Scan for the cell matching the given text and deliver its [X, Y] coordinate at center. 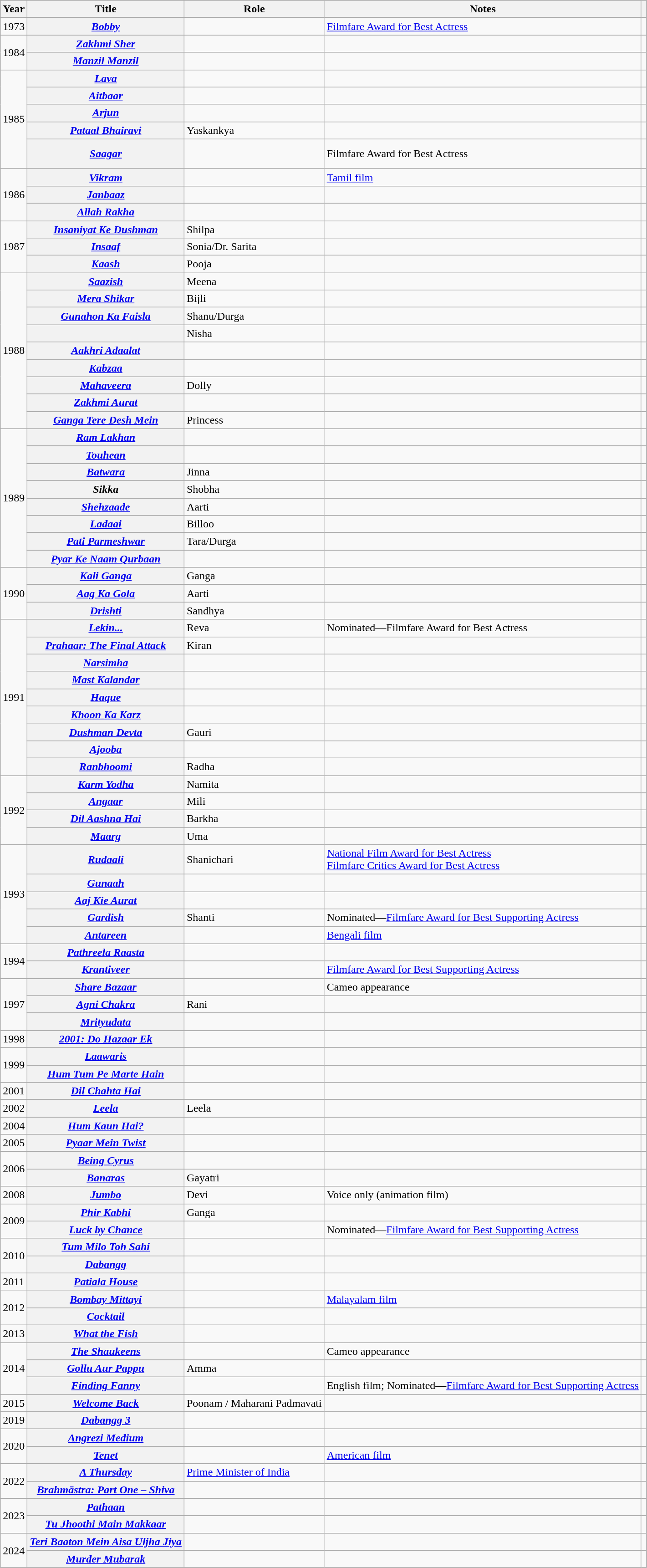
Gardish [106, 918]
2010 [14, 1256]
Insaniyat Ke Dushman [106, 229]
2024 [14, 1550]
Kaash [106, 264]
Pathaan [106, 1507]
Shanu/Durga [254, 316]
2020 [14, 1446]
Gunahon Ka Faisla [106, 316]
2015 [14, 1403]
Maarg [106, 836]
Khoon Ka Karz [106, 715]
Kiran [254, 645]
Mast Kalandar [106, 680]
Princess [254, 420]
1997 [14, 1004]
Tu Jhoothi Main Makkaar [106, 1524]
2011 [14, 1282]
Ram Lakhan [106, 437]
1985 [14, 119]
Prime Minister of India [254, 1472]
Shobha [254, 489]
Barkha [254, 819]
Touhean [106, 455]
Tum Milo Toh Sahi [106, 1247]
The Shaukeens [106, 1351]
2014 [14, 1369]
Krantiveer [106, 970]
2009 [14, 1221]
Antareen [106, 935]
Saagar [106, 154]
Shanti [254, 918]
1993 [14, 894]
Aag Ka Gola [106, 593]
Sikka [106, 489]
Vikram [106, 177]
Aitbaar [106, 96]
Bobby [106, 26]
Being Cyrus [106, 1160]
Insaaf [106, 247]
1988 [14, 351]
1998 [14, 1039]
Nisha [254, 333]
English film; Nominated—Filmfare Award for Best Supporting Actress [483, 1386]
Devi [254, 1195]
Lava [106, 78]
Kali Ganga [106, 576]
2006 [14, 1169]
Laawaris [106, 1056]
Yaskankya [254, 130]
Welcome Back [106, 1403]
Brahmāstra: Part One – Shiva [106, 1490]
Gauri [254, 732]
Share Bazaar [106, 987]
Finding Fanny [106, 1386]
Dolly [254, 385]
Aaj Kie Aurat [106, 900]
Filmfare Award for Best Supporting Actress [483, 970]
Mrityudata [106, 1021]
2013 [14, 1333]
Rudaali [106, 860]
Prahaar: The Final Attack [106, 645]
Saazish [106, 281]
Tenet [106, 1455]
1989 [14, 498]
Tamil film [483, 177]
2008 [14, 1195]
Notes [483, 9]
Luck by Chance [106, 1230]
2002 [14, 1108]
Hum Kaun Hai? [106, 1126]
Sonia/Dr. Sarita [254, 247]
Hum Tum Pe Marte Hain [106, 1073]
Shilpa [254, 229]
Pathreela Raasta [106, 952]
What the Fish [106, 1333]
Patiala House [106, 1282]
Uma [254, 836]
Amma [254, 1369]
1984 [14, 52]
2012 [14, 1308]
2004 [14, 1126]
Banaras [106, 1178]
American film [483, 1455]
2022 [14, 1481]
1999 [14, 1065]
Dabangg [106, 1264]
Karm Yodha [106, 784]
Arjun [106, 113]
Billoo [254, 524]
Kabzaa [106, 368]
Murder Mubarak [106, 1559]
Jumbo [106, 1195]
Dushman Devta [106, 732]
2005 [14, 1143]
Manzil Manzil [106, 61]
Shanichari [254, 860]
1987 [14, 246]
Haque [106, 697]
Poonam / Maharani Padmavati [254, 1403]
Angaar [106, 802]
Pyaar Mein Twist [106, 1143]
Role [254, 9]
1990 [14, 593]
Zakhmi Sher [106, 44]
Year [14, 9]
Ladaai [106, 524]
Teri Baaton Mein Aisa Uljha Jiya [106, 1542]
Dil Aashna Hai [106, 819]
Ajooba [106, 749]
Bengali film [483, 935]
Angrezi Medium [106, 1438]
2019 [14, 1420]
Ganga Tere Desh Mein [106, 420]
Pataal Bhairavi [106, 130]
2001: Do Hazaar Ek [106, 1039]
Jinna [254, 472]
Rani [254, 1004]
Title [106, 9]
Bijli [254, 299]
Reva [254, 628]
Lekin... [106, 628]
Gollu Aur Pappu [106, 1369]
2023 [14, 1516]
Phir Kabhi [106, 1212]
Mera Shikar [106, 299]
Meena [254, 281]
Voice only (animation film) [483, 1195]
1994 [14, 961]
Pyar Ke Naam Qurbaan [106, 559]
1986 [14, 194]
Aakhri Adaalat [106, 351]
Mili [254, 802]
Narsimha [106, 663]
National Film Award for Best ActressFilmfare Critics Award for Best Actress [483, 860]
Radha [254, 766]
Mahaveera [106, 385]
Malayalam film [483, 1299]
Dabangg 3 [106, 1420]
Allah Rakha [106, 212]
1992 [14, 810]
Shehzaade [106, 507]
Tara/Durga [254, 541]
A Thursday [106, 1472]
Sandhya [254, 611]
Agni Chakra [106, 1004]
Cocktail [106, 1316]
Zakhmi Aurat [106, 403]
Gayatri [254, 1178]
Nominated—Filmfare Award for Best Actress [483, 628]
Pati Parmeshwar [106, 541]
Bombay Mittayi [106, 1299]
Janbaaz [106, 194]
Drishti [106, 611]
Gunaah [106, 883]
1991 [14, 698]
Ranbhoomi [106, 766]
Pooja [254, 264]
2001 [14, 1091]
Dil Chahta Hai [106, 1091]
Namita [254, 784]
1973 [14, 26]
Batwara [106, 472]
